Capture the cell that displays the provided text and extract its (X, Y) central coordinate. 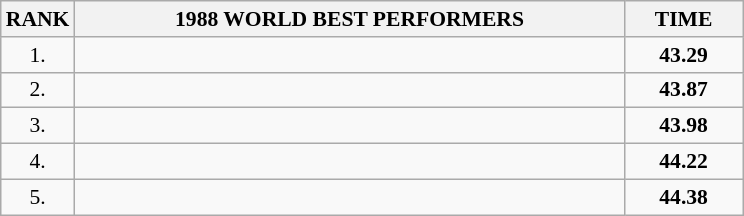
RANK (38, 19)
TIME (684, 19)
3. (38, 126)
1. (38, 55)
43.87 (684, 90)
2. (38, 90)
5. (38, 197)
43.29 (684, 55)
44.22 (684, 162)
43.98 (684, 126)
44.38 (684, 197)
4. (38, 162)
1988 WORLD BEST PERFORMERS (349, 19)
